Extract the [x, y] coordinate from the center of the cell holding the provided text.  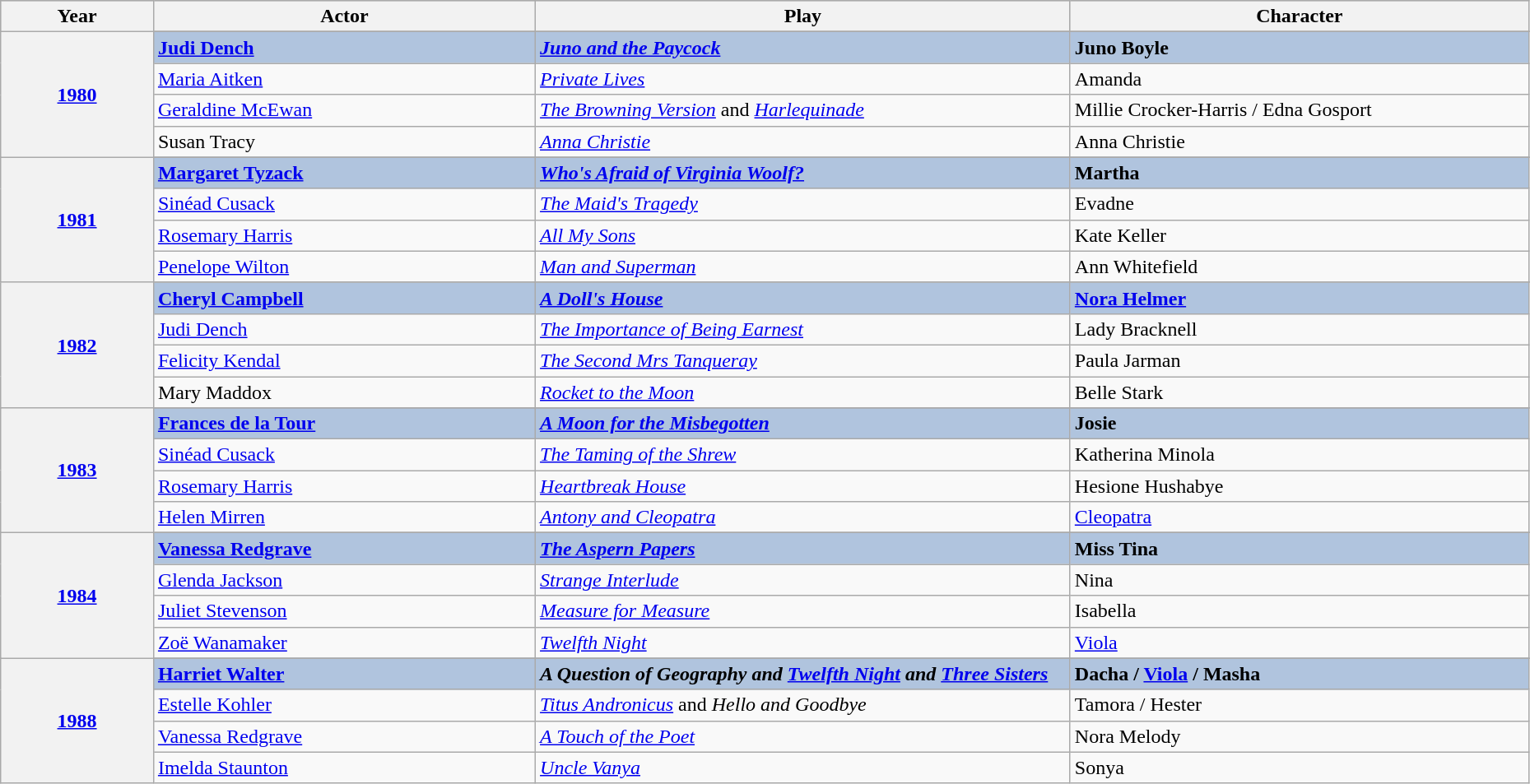
Katherina Minola [1299, 455]
Geraldine McEwan [344, 110]
Isabella [1299, 611]
Character [1299, 16]
Frances de la Tour [344, 424]
Harriet Walter [344, 674]
1983 [77, 471]
Rocket to the Moon [803, 392]
Heartbreak House [803, 486]
Susan Tracy [344, 141]
Penelope Wilton [344, 267]
All My Sons [803, 235]
The Importance of Being Earnest [803, 329]
Who's Afraid of Virginia Woolf? [803, 173]
Viola [1299, 643]
A Doll's House [803, 298]
Cleopatra [1299, 517]
Estelle Kohler [344, 705]
Helen Mirren [344, 517]
Man and Superman [803, 267]
Zoë Wanamaker [344, 643]
A Touch of the Poet [803, 736]
Juliet Stevenson [344, 611]
Strange Interlude [803, 580]
Titus Andronicus and Hello and Goodbye [803, 705]
Josie [1299, 424]
1980 [77, 95]
Cheryl Campbell [344, 298]
Year [77, 16]
Glenda Jackson [344, 580]
1988 [77, 721]
Play [803, 16]
Maria Aitken [344, 79]
1981 [77, 220]
Mary Maddox [344, 392]
Uncle Vanya [803, 768]
The Maid's Tragedy [803, 204]
Private Lives [803, 79]
A Moon for the Misbegotten [803, 424]
A Question of Geography and Twelfth Night and Three Sisters [803, 674]
Nina [1299, 580]
Evadne [1299, 204]
Paula Jarman [1299, 360]
Kate Keller [1299, 235]
Nora Helmer [1299, 298]
Amanda [1299, 79]
Felicity Kendal [344, 360]
1982 [77, 345]
Twelfth Night [803, 643]
Actor [344, 16]
The Aspern Papers [803, 549]
Nora Melody [1299, 736]
Antony and Cleopatra [803, 517]
Lady Bracknell [1299, 329]
Tamora / Hester [1299, 705]
Margaret Tyzack [344, 173]
Hesione Hushabye [1299, 486]
Juno and the Paycock [803, 48]
The Browning Version and Harlequinade [803, 110]
1984 [77, 596]
Measure for Measure [803, 611]
Juno Boyle [1299, 48]
Miss Tina [1299, 549]
Ann Whitefield [1299, 267]
Millie Crocker-Harris / Edna Gosport [1299, 110]
Imelda Staunton [344, 768]
Sonya [1299, 768]
Belle Stark [1299, 392]
The Second Mrs Tanqueray [803, 360]
Martha [1299, 173]
Dacha / Viola / Masha [1299, 674]
The Taming of the Shrew [803, 455]
